Return [x, y] of the center of cell containing provided text 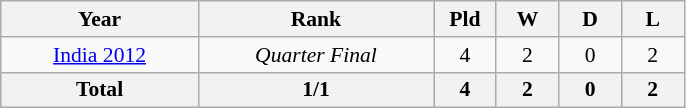
Total [100, 90]
India 2012 [100, 55]
1/1 [316, 90]
Pld [466, 19]
W [528, 19]
Year [100, 19]
Quarter Final [316, 55]
L [652, 19]
D [590, 19]
Rank [316, 19]
